Return the [x, y] coordinate for the center point of the cell that contains the specified text.  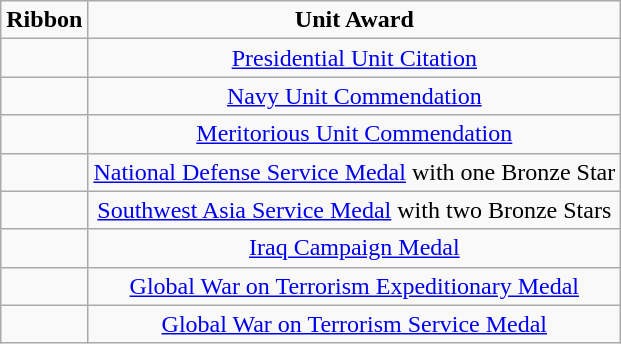
National Defense Service Medal with one Bronze Star [354, 172]
Southwest Asia Service Medal with two Bronze Stars [354, 210]
Unit Award [354, 20]
Global War on Terrorism Expeditionary Medal [354, 286]
Navy Unit Commendation [354, 96]
Meritorious Unit Commendation [354, 134]
Global War on Terrorism Service Medal [354, 324]
Ribbon [44, 20]
Presidential Unit Citation [354, 58]
Iraq Campaign Medal [354, 248]
